Scan for the cell matching the given text and deliver its [X, Y] coordinate at center. 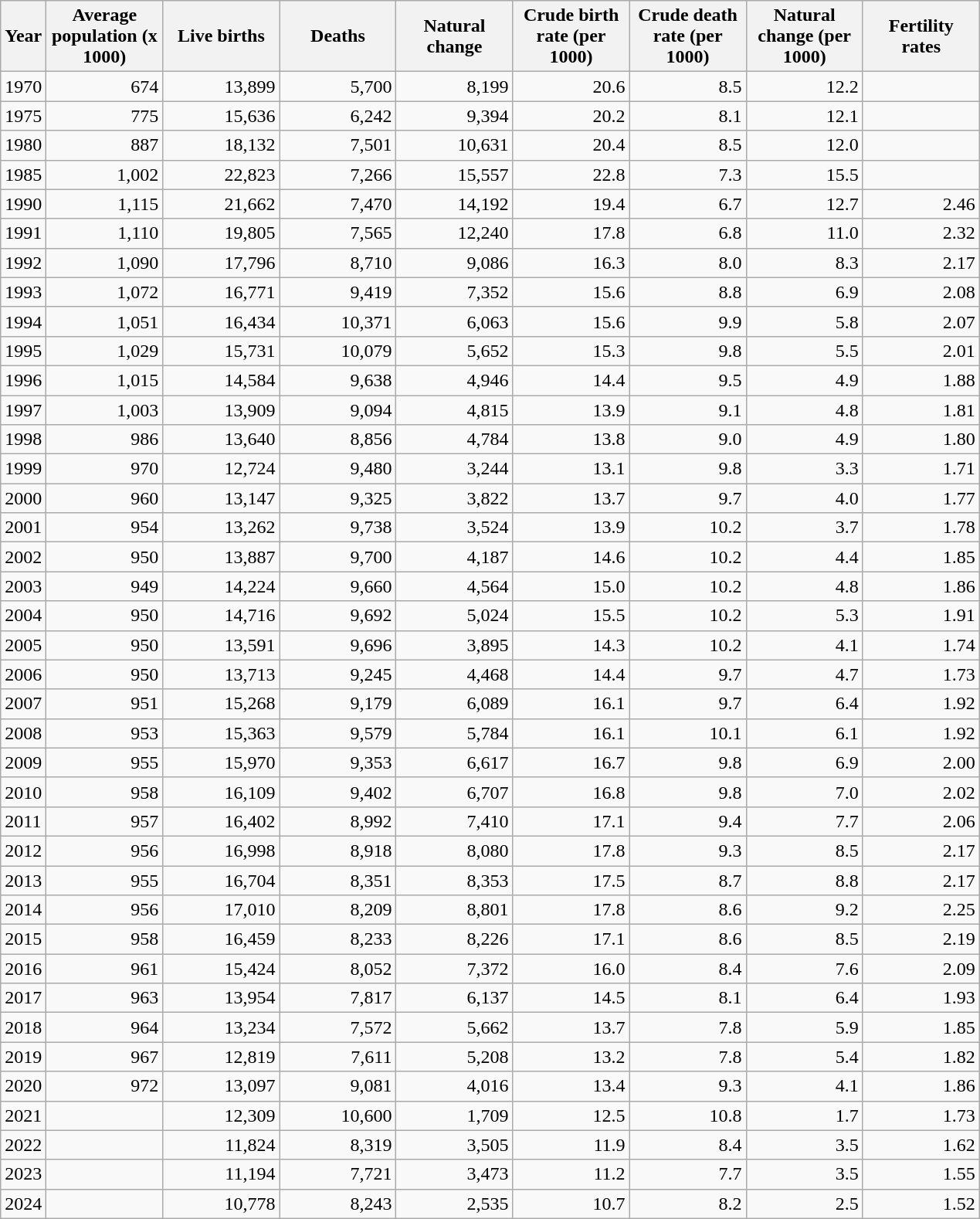
2.46 [921, 204]
14.3 [571, 645]
19.4 [571, 204]
15,636 [221, 116]
7,372 [454, 969]
16.3 [571, 263]
2000 [23, 498]
4,815 [454, 410]
5.8 [805, 321]
960 [105, 498]
9,179 [338, 704]
14.5 [571, 998]
22,823 [221, 175]
16,771 [221, 292]
3.3 [805, 469]
8,209 [338, 910]
13,887 [221, 557]
5,024 [454, 616]
5.5 [805, 351]
8,353 [454, 880]
10,371 [338, 321]
15,970 [221, 762]
8,801 [454, 910]
9.0 [687, 440]
16,704 [221, 880]
1993 [23, 292]
1996 [23, 380]
10,600 [338, 1115]
16,109 [221, 792]
10,778 [221, 1204]
6,089 [454, 704]
2004 [23, 616]
5.3 [805, 616]
1.71 [921, 469]
9,700 [338, 557]
9.5 [687, 380]
7.0 [805, 792]
7.6 [805, 969]
Natural change (per 1000) [805, 36]
17,796 [221, 263]
8.0 [687, 263]
8,710 [338, 263]
2.06 [921, 821]
Natural change [454, 36]
2.00 [921, 762]
16,434 [221, 321]
10.1 [687, 733]
Deaths [338, 36]
2023 [23, 1174]
5,784 [454, 733]
12,819 [221, 1057]
7,611 [338, 1057]
8,052 [338, 969]
14,584 [221, 380]
3,895 [454, 645]
9.9 [687, 321]
2006 [23, 674]
1.93 [921, 998]
12,309 [221, 1115]
1,110 [105, 233]
8,319 [338, 1145]
12.2 [805, 87]
963 [105, 998]
9,086 [454, 263]
12,240 [454, 233]
14,716 [221, 616]
7,572 [338, 1027]
1,051 [105, 321]
2003 [23, 586]
2024 [23, 1204]
8,233 [338, 939]
951 [105, 704]
17,010 [221, 910]
3,473 [454, 1174]
9,660 [338, 586]
1980 [23, 145]
1.80 [921, 440]
9,696 [338, 645]
3,524 [454, 528]
14,192 [454, 204]
954 [105, 528]
6,617 [454, 762]
12.0 [805, 145]
10.8 [687, 1115]
14.6 [571, 557]
16.0 [571, 969]
7,501 [338, 145]
13,909 [221, 410]
13,097 [221, 1086]
1990 [23, 204]
1,029 [105, 351]
13,234 [221, 1027]
3,505 [454, 1145]
8.2 [687, 1204]
8,226 [454, 939]
9,245 [338, 674]
1,072 [105, 292]
13,713 [221, 674]
4.0 [805, 498]
1.82 [921, 1057]
972 [105, 1086]
11,824 [221, 1145]
2001 [23, 528]
2007 [23, 704]
9,094 [338, 410]
13.8 [571, 440]
13,147 [221, 498]
1,090 [105, 263]
10,631 [454, 145]
1997 [23, 410]
9,081 [338, 1086]
1.55 [921, 1174]
9,353 [338, 762]
4,564 [454, 586]
15,731 [221, 351]
7,817 [338, 998]
6.1 [805, 733]
949 [105, 586]
1970 [23, 87]
8,080 [454, 851]
9,402 [338, 792]
4,468 [454, 674]
7,266 [338, 175]
957 [105, 821]
7,470 [338, 204]
8,856 [338, 440]
1.52 [921, 1204]
3,822 [454, 498]
15.0 [571, 586]
2.08 [921, 292]
8,243 [338, 1204]
8.3 [805, 263]
20.6 [571, 87]
2012 [23, 851]
9,738 [338, 528]
2.5 [805, 1204]
8.7 [687, 880]
6,137 [454, 998]
2.02 [921, 792]
13,899 [221, 87]
1,003 [105, 410]
11,194 [221, 1174]
Live births [221, 36]
15,268 [221, 704]
7,352 [454, 292]
2021 [23, 1115]
13.4 [571, 1086]
15.3 [571, 351]
2,535 [454, 1204]
13,591 [221, 645]
15,363 [221, 733]
5.9 [805, 1027]
2009 [23, 762]
10,079 [338, 351]
Crude death rate (per 1000) [687, 36]
16.8 [571, 792]
1.81 [921, 410]
4.4 [805, 557]
15,557 [454, 175]
9.4 [687, 821]
9,638 [338, 380]
2013 [23, 880]
2016 [23, 969]
3.7 [805, 528]
1998 [23, 440]
4,016 [454, 1086]
986 [105, 440]
2020 [23, 1086]
1999 [23, 469]
2017 [23, 998]
2.01 [921, 351]
8,199 [454, 87]
1,709 [454, 1115]
5,652 [454, 351]
11.2 [571, 1174]
7.3 [687, 175]
6,242 [338, 116]
3,244 [454, 469]
1.7 [805, 1115]
964 [105, 1027]
2011 [23, 821]
1992 [23, 263]
Crude birth rate (per 1000) [571, 36]
13,640 [221, 440]
1995 [23, 351]
2008 [23, 733]
961 [105, 969]
12,724 [221, 469]
4.7 [805, 674]
11.0 [805, 233]
9,394 [454, 116]
Average population (x 1000) [105, 36]
17.5 [571, 880]
12.1 [805, 116]
1991 [23, 233]
Fertility rates [921, 36]
7,565 [338, 233]
967 [105, 1057]
2.07 [921, 321]
6,063 [454, 321]
2002 [23, 557]
9.2 [805, 910]
20.2 [571, 116]
8,351 [338, 880]
2.09 [921, 969]
4,187 [454, 557]
9,692 [338, 616]
2019 [23, 1057]
9,325 [338, 498]
9,419 [338, 292]
9.1 [687, 410]
13.1 [571, 469]
10.7 [571, 1204]
9,579 [338, 733]
5,700 [338, 87]
19,805 [221, 233]
2.32 [921, 233]
1.62 [921, 1145]
16,459 [221, 939]
2015 [23, 939]
1985 [23, 175]
13,262 [221, 528]
1994 [23, 321]
1.77 [921, 498]
2.25 [921, 910]
5.4 [805, 1057]
970 [105, 469]
2005 [23, 645]
5,662 [454, 1027]
4,784 [454, 440]
18,132 [221, 145]
11.9 [571, 1145]
15,424 [221, 969]
16,998 [221, 851]
6,707 [454, 792]
1,015 [105, 380]
1.74 [921, 645]
22.8 [571, 175]
1975 [23, 116]
12.5 [571, 1115]
775 [105, 116]
7,721 [338, 1174]
Year [23, 36]
20.4 [571, 145]
4,946 [454, 380]
21,662 [221, 204]
1.88 [921, 380]
1,115 [105, 204]
8,992 [338, 821]
2014 [23, 910]
12.7 [805, 204]
8,918 [338, 851]
2010 [23, 792]
2018 [23, 1027]
1.78 [921, 528]
2022 [23, 1145]
1.91 [921, 616]
9,480 [338, 469]
6.8 [687, 233]
7,410 [454, 821]
887 [105, 145]
2.19 [921, 939]
16,402 [221, 821]
674 [105, 87]
16.7 [571, 762]
1,002 [105, 175]
953 [105, 733]
14,224 [221, 586]
5,208 [454, 1057]
13,954 [221, 998]
6.7 [687, 204]
13.2 [571, 1057]
